Output the [X, Y] coordinate of the center of the cell containing the given text.  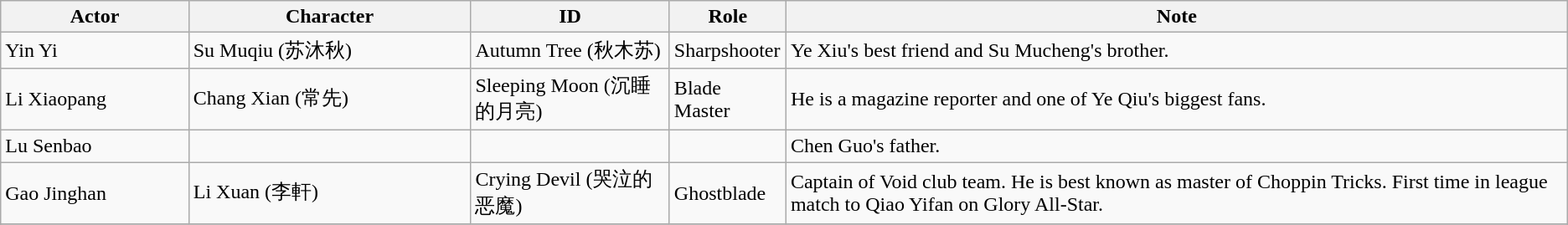
Character [330, 17]
Chen Guo's father. [1176, 146]
Sleeping Moon (沉睡的月亮) [570, 99]
Su Muqiu (苏沐秋) [330, 50]
Sharpshooter [727, 50]
Note [1176, 17]
Chang Xian (常先) [330, 99]
Lu Senbao [95, 146]
Actor [95, 17]
Autumn Tree (秋木苏) [570, 50]
Ye Xiu's best friend and Su Mucheng's brother. [1176, 50]
ID [570, 17]
Crying Devil (哭泣的恶魔) [570, 193]
He is a magazine reporter and one of Ye Qiu's biggest fans. [1176, 99]
Blade Master [727, 99]
Ghostblade [727, 193]
Li Xuan (李軒) [330, 193]
Role [727, 17]
Captain of Void club team. He is best known as master of Choppin Tricks. First time in league match to Qiao Yifan on Glory All-Star. [1176, 193]
Gao Jinghan [95, 193]
Yin Yi [95, 50]
Li Xiaopang [95, 99]
